Extract the (x, y) coordinate from the center of the cell holding the provided text.  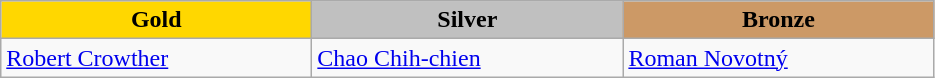
Silver (468, 20)
Gold (156, 20)
Bronze (778, 20)
Chao Chih-chien (468, 58)
Roman Novotný (778, 58)
Robert Crowther (156, 58)
